Provide the (x, y) coordinate of the cell's center where the given text is located.  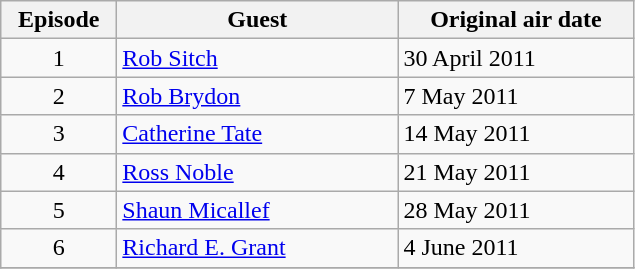
2 (59, 96)
4 (59, 172)
1 (59, 58)
Episode (59, 20)
4 June 2011 (516, 248)
Original air date (516, 20)
14 May 2011 (516, 134)
21 May 2011 (516, 172)
Richard E. Grant (258, 248)
30 April 2011 (516, 58)
5 (59, 210)
6 (59, 248)
Catherine Tate (258, 134)
3 (59, 134)
Ross Noble (258, 172)
7 May 2011 (516, 96)
28 May 2011 (516, 210)
Shaun Micallef (258, 210)
Rob Brydon (258, 96)
Rob Sitch (258, 58)
Guest (258, 20)
